Identify which cell holds the provided text, then report its (x, y) central coordinate. 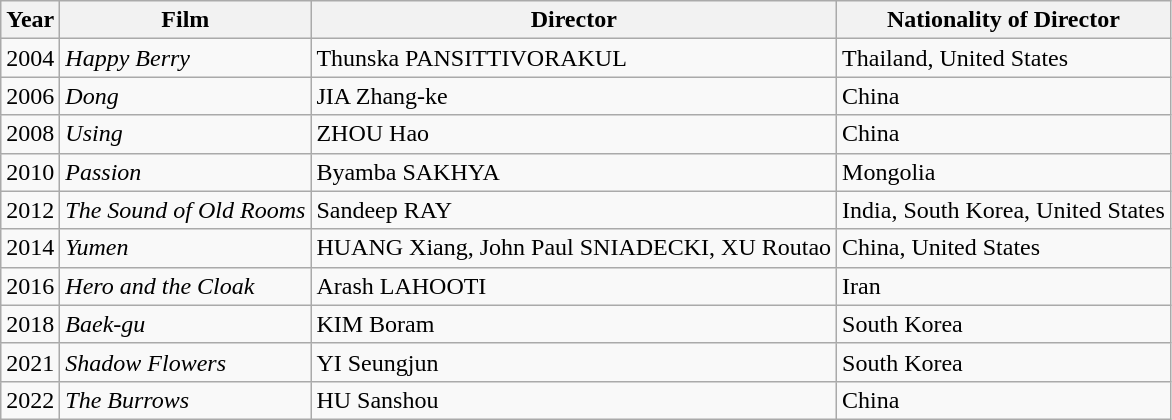
2016 (30, 286)
Mongolia (1004, 172)
India, South Korea, United States (1004, 210)
Hero and the Cloak (186, 286)
2022 (30, 400)
Director (574, 20)
Byamba SAKHYA (574, 172)
Sandeep RAY (574, 210)
ZHOU Hao (574, 134)
Using (186, 134)
Passion (186, 172)
China, United States (1004, 248)
Shadow Flowers (186, 362)
Thunska PANSITTIVORAKUL (574, 58)
Thailand, United States (1004, 58)
Film (186, 20)
Nationality of Director (1004, 20)
2012 (30, 210)
2018 (30, 324)
HUANG Xiang, John Paul SNIADECKI, XU Routao (574, 248)
Arash LAHOOTI (574, 286)
Dong (186, 96)
2021 (30, 362)
2010 (30, 172)
Happy Berry (186, 58)
HU Sanshou (574, 400)
2014 (30, 248)
2006 (30, 96)
KIM Boram (574, 324)
JIA Zhang-ke (574, 96)
Yumen (186, 248)
YI Seungjun (574, 362)
Year (30, 20)
The Burrows (186, 400)
The Sound of Old Rooms (186, 210)
2004 (30, 58)
Iran (1004, 286)
2008 (30, 134)
Baek-gu (186, 324)
